Search for the cell housing the specified text and yield its (X, Y) center coordinate. 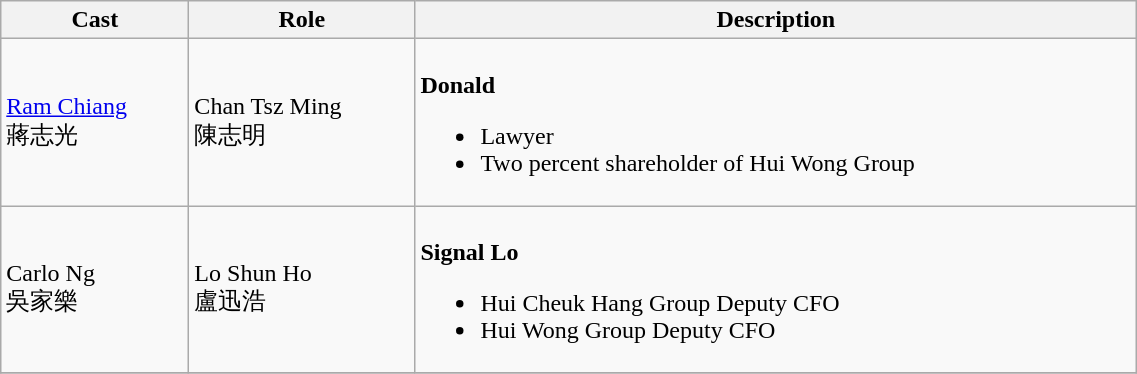
Signal LoHui Cheuk Hang Group Deputy CFOHui Wong Group Deputy CFO (776, 290)
Chan Tsz Ming陳志明 (302, 122)
Role (302, 20)
Ram Chiang 蔣志光 (95, 122)
Description (776, 20)
Carlo Ng 吳家樂 (95, 290)
Cast (95, 20)
DonaldLawyerTwo percent shareholder of Hui Wong Group (776, 122)
Lo Shun Ho 盧迅浩 (302, 290)
